Detect which cell encompasses the target text, then output its (x, y) center coordinate. 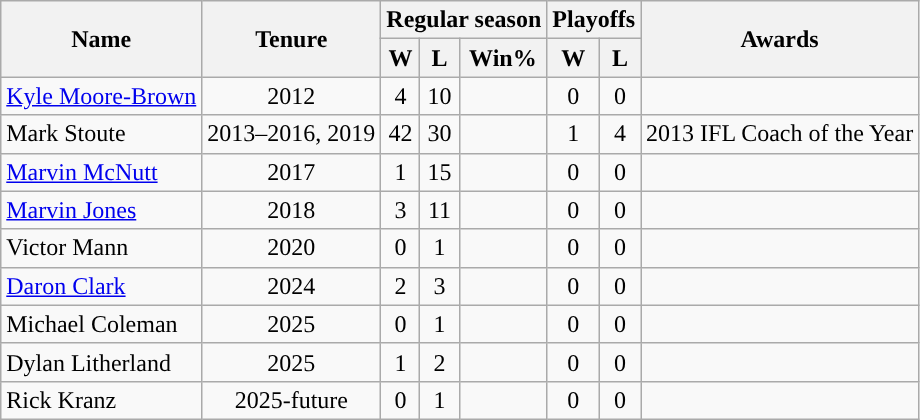
Rick Kranz (102, 400)
Playoffs (594, 20)
2013 IFL Coach of the Year (780, 134)
2025-future (292, 400)
2018 (292, 210)
2024 (292, 286)
Tenure (292, 39)
2013–2016, 2019 (292, 134)
Michael Coleman (102, 324)
Marvin McNutt (102, 172)
30 (440, 134)
Daron Clark (102, 286)
Victor Mann (102, 248)
Regular season (464, 20)
2017 (292, 172)
Marvin Jones (102, 210)
2012 (292, 96)
Mark Stoute (102, 134)
Win% (503, 58)
42 (400, 134)
Name (102, 39)
2020 (292, 248)
Kyle Moore-Brown (102, 96)
15 (440, 172)
11 (440, 210)
10 (440, 96)
Awards (780, 39)
Dylan Litherland (102, 362)
